Output the [X, Y] coordinate of the center of the cell containing the given text.  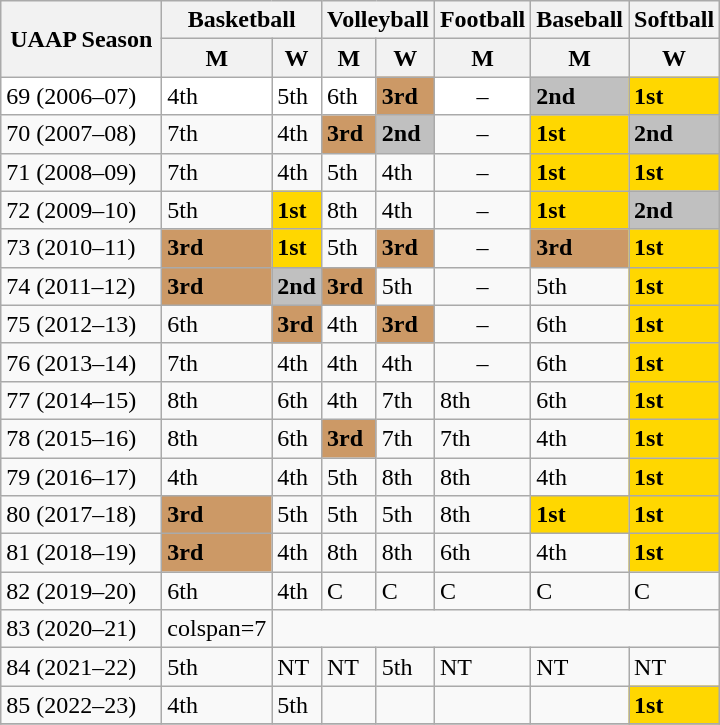
83 (2020–21) [82, 629]
Football [482, 20]
71 (2008–09) [82, 172]
82 (2019–20) [82, 591]
Baseball [580, 20]
84 (2021–22) [82, 667]
80 (2017–18) [82, 515]
76 (2013–14) [82, 362]
colspan=7 [217, 629]
70 (2007–08) [82, 134]
81 (2018–19) [82, 553]
78 (2015–16) [82, 438]
72 (2009–10) [82, 210]
75 (2012–13) [82, 324]
77 (2014–15) [82, 400]
74 (2011–12) [82, 286]
Volleyball [378, 20]
73 (2010–11) [82, 248]
UAAP Season [82, 39]
Basketball [242, 20]
69 (2006–07) [82, 96]
85 (2022–23) [82, 705]
79 (2016–17) [82, 477]
Softball [674, 20]
